Identify which cell holds the provided text, then report its [x, y] central coordinate. 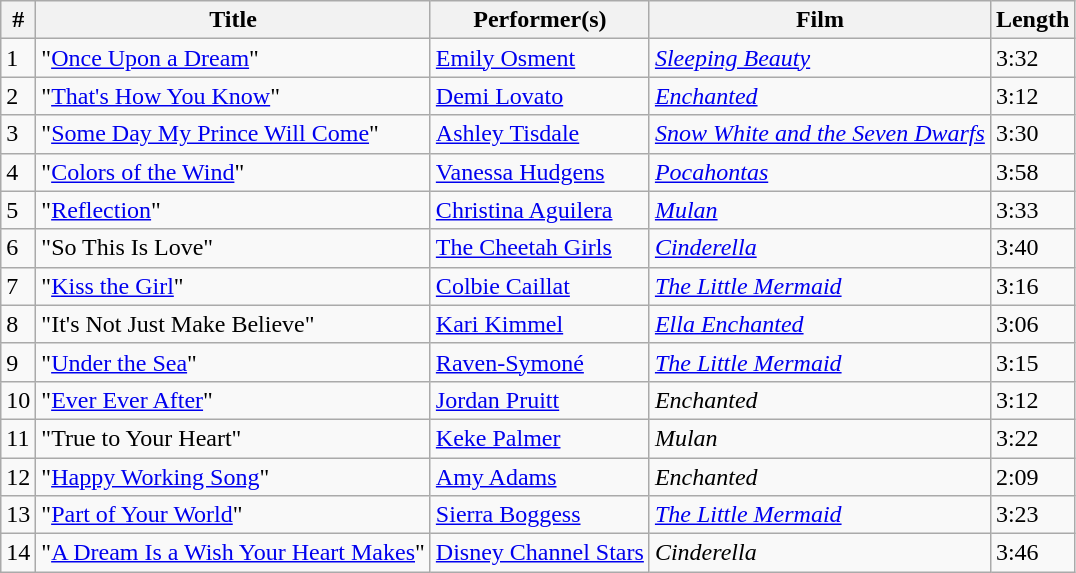
"Reflection" [234, 210]
Amy Adams [540, 477]
7 [18, 286]
The Cheetah Girls [540, 248]
4 [18, 172]
3:30 [1032, 134]
3:40 [1032, 248]
Jordan Pruitt [540, 400]
"Ever Ever After" [234, 400]
Film [820, 20]
Sierra Boggess [540, 515]
"A Dream Is a Wish Your Heart Makes" [234, 553]
Ella Enchanted [820, 324]
Raven-Symoné [540, 362]
9 [18, 362]
6 [18, 248]
8 [18, 324]
Demi Lovato [540, 96]
"It's Not Just Make Believe" [234, 324]
3:58 [1032, 172]
12 [18, 477]
"Kiss the Girl" [234, 286]
14 [18, 553]
"Under the Sea" [234, 362]
10 [18, 400]
Title [234, 20]
3:32 [1032, 58]
3 [18, 134]
5 [18, 210]
Vanessa Hudgens [540, 172]
"So This Is Love" [234, 248]
"Some Day My Prince Will Come" [234, 134]
3:23 [1032, 515]
"Colors of the Wind" [234, 172]
Christina Aguilera [540, 210]
Keke Palmer [540, 438]
Sleeping Beauty [820, 58]
13 [18, 515]
3:22 [1032, 438]
3:46 [1032, 553]
"Happy Working Song" [234, 477]
Pocahontas [820, 172]
3:16 [1032, 286]
11 [18, 438]
Colbie Caillat [540, 286]
Emily Osment [540, 58]
2 [18, 96]
"That's How You Know" [234, 96]
"Part of Your World" [234, 515]
Disney Channel Stars [540, 553]
1 [18, 58]
Kari Kimmel [540, 324]
3:06 [1032, 324]
Length [1032, 20]
2:09 [1032, 477]
"True to Your Heart" [234, 438]
3:15 [1032, 362]
"Once Upon a Dream" [234, 58]
Ashley Tisdale [540, 134]
3:33 [1032, 210]
Snow White and the Seven Dwarfs [820, 134]
Performer(s) [540, 20]
# [18, 20]
